Detect which cell encompasses the target text, then output its [X, Y] center coordinate. 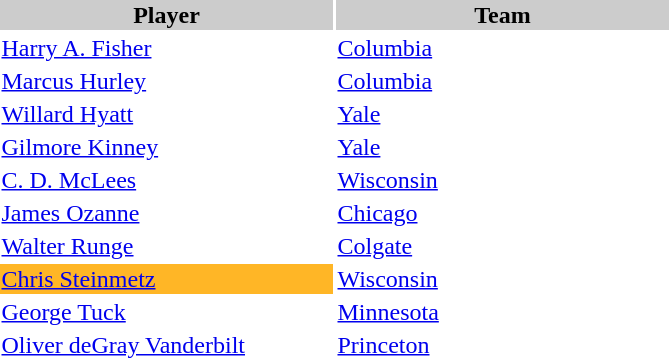
Minnesota [502, 312]
Colgate [502, 246]
Marcus Hurley [166, 81]
James Ozanne [166, 213]
Chris Steinmetz [166, 279]
Walter Runge [166, 246]
George Tuck [166, 312]
C. D. McLees [166, 180]
Chicago [502, 213]
Willard Hyatt [166, 114]
Team [502, 15]
Player [166, 15]
Gilmore Kinney [166, 147]
Harry A. Fisher [166, 48]
